Provide the (x, y) coordinate of the cell's center where the given text is located.  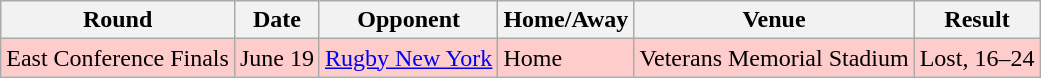
Lost, 16–24 (977, 58)
Veterans Memorial Stadium (774, 58)
Home (566, 58)
Date (276, 20)
Round (118, 20)
June 19 (276, 58)
Rugby New York (408, 58)
East Conference Finals (118, 58)
Opponent (408, 20)
Venue (774, 20)
Home/Away (566, 20)
Result (977, 20)
